Determine the [X, Y] coordinate at the center of the cell enclosing the given text.  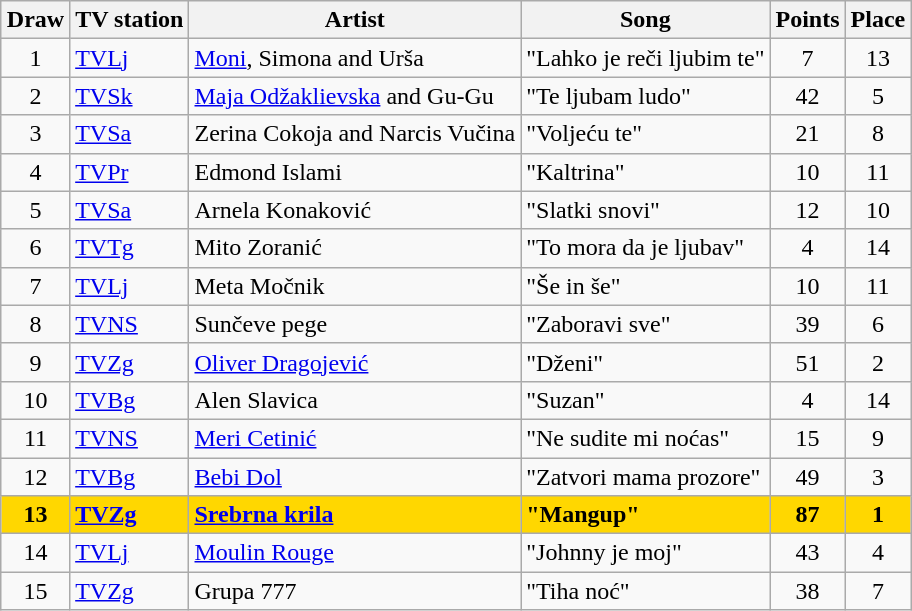
43 [808, 553]
"Suzan" [646, 400]
"Še in še" [646, 286]
51 [808, 362]
42 [808, 96]
"Lahko je reči ljubim te" [646, 58]
TV station [130, 20]
38 [808, 591]
Moni, Simona and Urša [355, 58]
"Ne sudite mi noćas" [646, 438]
"Tiha noć" [646, 591]
Sunčeve pege [355, 324]
Arnela Konaković [355, 210]
"Kaltrina" [646, 172]
Edmond Islami [355, 172]
49 [808, 477]
Bebi Dol [355, 477]
"Zaboravi sve" [646, 324]
Grupa 777 [355, 591]
Artist [355, 20]
Song [646, 20]
Alen Slavica [355, 400]
Maja Odžaklievska and Gu-Gu [355, 96]
Oliver Dragojević [355, 362]
Meri Cetinić [355, 438]
Points [808, 20]
Zerina Cokoja and Narcis Vučina [355, 134]
"Zatvori mama prozore" [646, 477]
"Voljeću te" [646, 134]
"Slatki snovi" [646, 210]
21 [808, 134]
"Dženi" [646, 362]
Moulin Rouge [355, 553]
39 [808, 324]
TVPr [130, 172]
Mito Zoranić [355, 248]
TVSk [130, 96]
TVTg [130, 248]
"Johnny je moj" [646, 553]
Srebrna krila [355, 515]
"Te ljubam ludo" [646, 96]
Meta Močnik [355, 286]
"Mangup" [646, 515]
"To mora da je ljubav" [646, 248]
Draw [35, 20]
87 [808, 515]
Place [878, 20]
